Search for the cell housing the specified text and yield its (x, y) center coordinate. 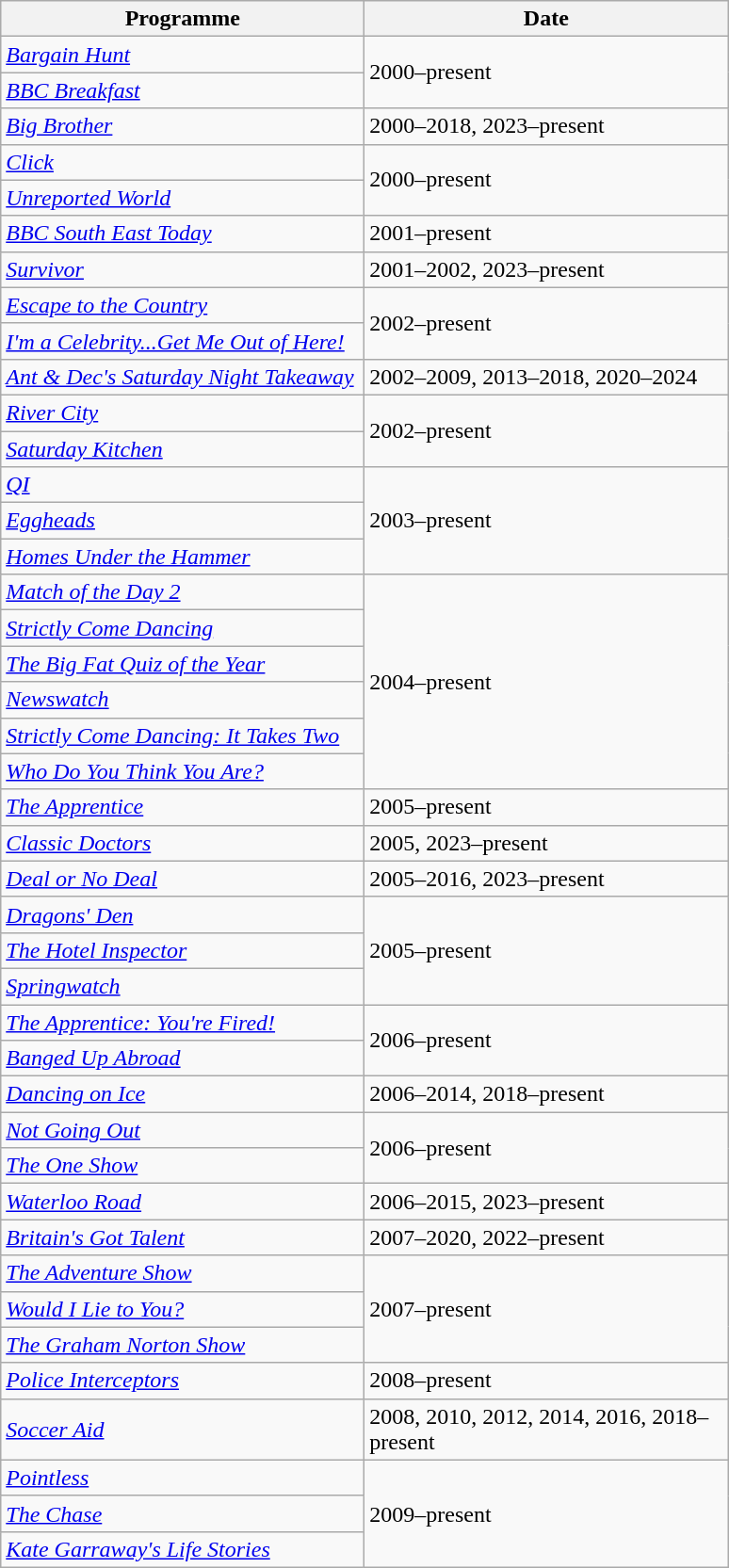
BBC Breakfast (183, 90)
Springwatch (183, 986)
2007–2020, 2022–present (546, 1237)
Unreported World (183, 198)
2003–present (546, 521)
The Apprentice: You're Fired! (183, 1022)
The Big Fat Quiz of the Year (183, 664)
2001–2002, 2023–present (546, 269)
Big Brother (183, 126)
Escape to the Country (183, 305)
Strictly Come Dancing: It Takes Two (183, 736)
The One Show (183, 1166)
The Graham Norton Show (183, 1345)
Ant & Dec's Saturday Night Takeaway (183, 377)
2004–present (546, 682)
River City (183, 412)
Bargain Hunt (183, 55)
Classic Doctors (183, 843)
2001–present (546, 234)
The Apprentice (183, 807)
Dancing on Ice (183, 1094)
2005–2016, 2023–present (546, 879)
I'm a Celebrity...Get Me Out of Here! (183, 341)
Dragons' Den (183, 914)
The Chase (183, 1513)
The Hotel Inspector (183, 950)
Date (546, 19)
Match of the Day 2 (183, 592)
2002–2009, 2013–2018, 2020–2024 (546, 377)
2008, 2010, 2012, 2014, 2016, 2018–present (546, 1430)
Programme (183, 19)
Survivor (183, 269)
2006–2015, 2023–present (546, 1202)
Would I Lie to You? (183, 1309)
QI (183, 485)
Britain's Got Talent (183, 1237)
2000–2018, 2023–present (546, 126)
Not Going Out (183, 1130)
Banged Up Abroad (183, 1059)
Deal or No Deal (183, 879)
Soccer Aid (183, 1430)
Strictly Come Dancing (183, 628)
2009–present (546, 1513)
2006–2014, 2018–present (546, 1094)
Who Do You Think You Are? (183, 771)
BBC South East Today (183, 234)
Click (183, 162)
2005, 2023–present (546, 843)
Waterloo Road (183, 1202)
Newswatch (183, 700)
Kate Garraway's Life Stories (183, 1549)
The Adventure Show (183, 1273)
Police Interceptors (183, 1381)
2008–present (546, 1381)
Saturday Kitchen (183, 449)
Pointless (183, 1478)
2007–present (546, 1309)
Homes Under the Hammer (183, 557)
Eggheads (183, 521)
